Locate the cell with the specified text and output its (x, y) center coordinate. 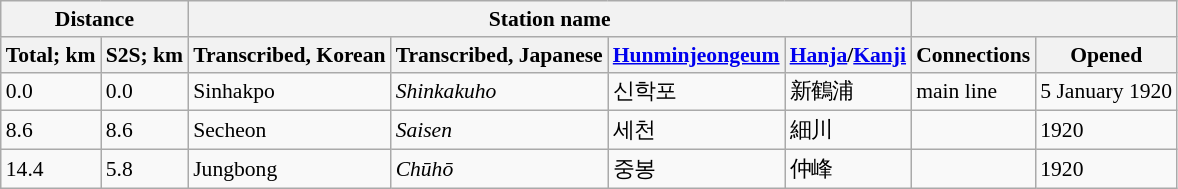
Chūhō (500, 170)
Sinhakpo (289, 92)
Distance (94, 19)
新鶴浦 (848, 92)
S2S; km (145, 55)
Hunminjeongeum (696, 55)
Shinkakuho (500, 92)
Saisen (500, 130)
Total; km (51, 55)
Jungbong (289, 170)
5.8 (145, 170)
Connections (973, 55)
신학포 (696, 92)
Opened (1106, 55)
Transcribed, Japanese (500, 55)
Station name (550, 19)
14.4 (51, 170)
세천 (696, 130)
main line (973, 92)
5 January 1920 (1106, 92)
細川 (848, 130)
중봉 (696, 170)
Transcribed, Korean (289, 55)
Secheon (289, 130)
仲峰 (848, 170)
Hanja/Kanji (848, 55)
